Identify which cell holds the provided text, then report its [X, Y] central coordinate. 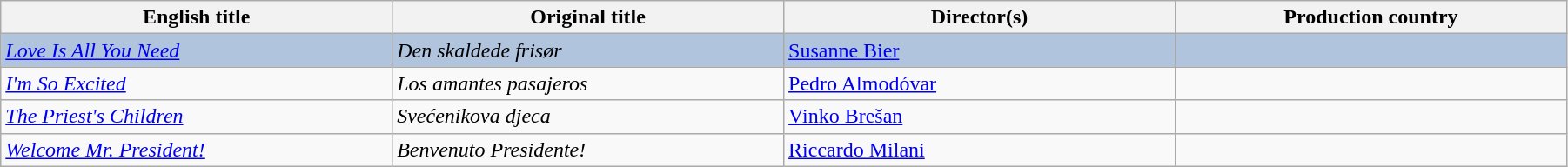
Welcome Mr. President! [197, 150]
Svećenikova djeca [588, 117]
Production country [1370, 17]
English title [197, 17]
Benvenuto Presidente! [588, 150]
Susanne Bier [980, 50]
Pedro Almodóvar [980, 83]
Original title [588, 17]
Los amantes pasajeros [588, 83]
Love Is All You Need [197, 50]
Director(s) [980, 17]
Den skaldede frisør [588, 50]
The Priest's Children [197, 117]
Riccardo Milani [980, 150]
Vinko Brešan [980, 117]
I'm So Excited [197, 83]
